Capture the cell that displays the provided text and extract its [X, Y] central coordinate. 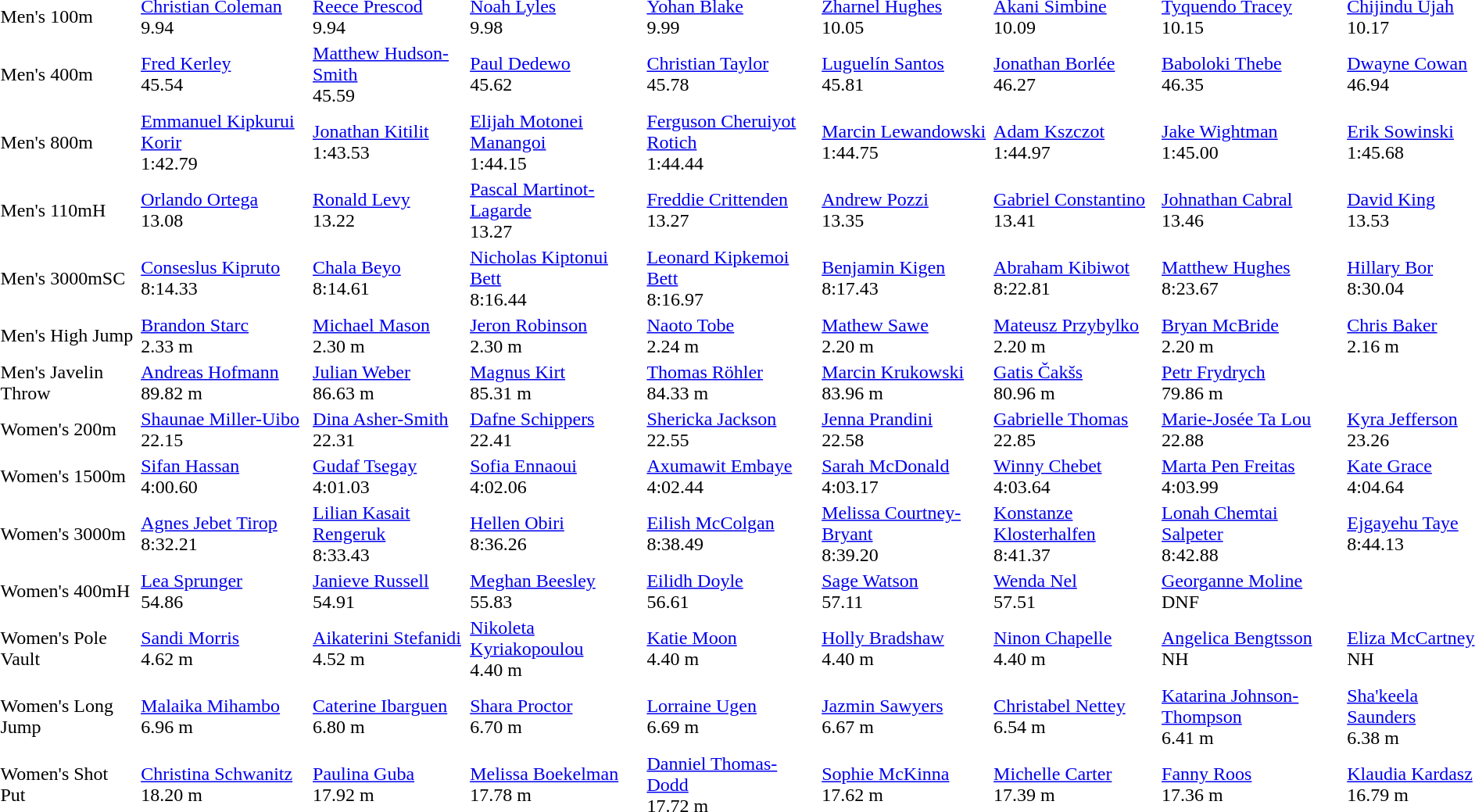
Jonathan Borlée 46.27 [1076, 74]
Meghan Beesley 55.83 [557, 591]
Abraham Kibiwot 8:22.81 [1076, 278]
Benjamin Kigen 8:17.43 [905, 278]
Jenna Prandini 22.58 [905, 430]
Michael Mason 2.30 m [389, 336]
Bryan McBride 2.20 m [1252, 336]
Johnathan Cabral 13.46 [1252, 210]
Magnus Kirt 85.31 m [557, 383]
Melissa Courtney-Bryant 8:39.20 [905, 534]
Malaika Mihambo 6.96 m [225, 717]
Matthew Hudson-Smith 45.59 [389, 74]
Adam Kszczot 1:44.97 [1076, 142]
Petr Frydrych 79.86 m [1252, 383]
Wenda Nel 57.51 [1076, 591]
Julian Weber 86.63 m [389, 383]
Ninon Chapelle 4.40 m [1076, 649]
Freddie Crittenden 13.27 [732, 210]
Nicholas Kiptonui Bett 8:16.44 [557, 278]
Emmanuel Kipkurui Korir 1:42.79 [225, 142]
Fred Kerley 45.54 [225, 74]
Dafne Schippers 22.41 [557, 430]
Elijah Motonei Manangoi 1:44.15 [557, 142]
Axumawit Embaye 4:02.44 [732, 477]
Angelica Bengtsson NH [1252, 649]
Sage Watson 57.11 [905, 591]
Conseslus Kipruto 8:14.33 [225, 278]
Winny Chebet 4:03.64 [1076, 477]
Jake Wightman 1:45.00 [1252, 142]
Christian Taylor 45.78 [732, 74]
Caterine Ibarguen 6.80 m [389, 717]
Andreas Hofmann 89.82 m [225, 383]
Eilidh Doyle 56.61 [732, 591]
Marta Pen Freitas 4:03.99 [1252, 477]
Christabel Nettey 6.54 m [1076, 717]
Gabriel Constantino 13.41 [1076, 210]
Lea Sprunger 54.86 [225, 591]
Marie-Josée Ta Lou 22.88 [1252, 430]
Jeron Robinson 2.30 m [557, 336]
Sofia Ennaoui 4:02.06 [557, 477]
Gabrielle Thomas 22.85 [1076, 430]
Shaunae Miller-Uibo 22.15 [225, 430]
Pascal Martinot-Lagarde 13.27 [557, 210]
Janieve Russell 54.91 [389, 591]
Brandon Starc 2.33 m [225, 336]
Katie Moon 4.40 m [732, 649]
Andrew Pozzi 13.35 [905, 210]
Chala Beyo 8:14.61 [389, 278]
Gatis Čakšs 80.96 m [1076, 383]
Jonathan Kitilit 1:43.53 [389, 142]
Nikoleta Kyriakopoulou 4.40 m [557, 649]
Marcin Lewandowski 1:44.75 [905, 142]
Orlando Ortega 13.08 [225, 210]
Katarina Johnson-Thompson 6.41 m [1252, 717]
Eilish McColgan 8:38.49 [732, 534]
Mateusz Przybylko 2.20 m [1076, 336]
Sandi Morris 4.62 m [225, 649]
Paul Dedewo 45.62 [557, 74]
Thomas Röhler 84.33 m [732, 383]
Dina Asher-Smith 22.31 [389, 430]
Lonah Chemtai Salpeter 8:42.88 [1252, 534]
Leonard Kipkemoi Bett 8:16.97 [732, 278]
Luguelín Santos 45.81 [905, 74]
Mathew Sawe 2.20 m [905, 336]
Baboloki Thebe 46.35 [1252, 74]
Aikaterini Stefanidi 4.52 m [389, 649]
Georganne Moline DNF [1252, 591]
Matthew Hughes 8:23.67 [1252, 278]
Ferguson Cheruiyot Rotich 1:44.44 [732, 142]
Sifan Hassan 4:00.60 [225, 477]
Lorraine Ugen 6.69 m [732, 717]
Hellen Obiri 8:36.26 [557, 534]
Jazmin Sawyers 6.67 m [905, 717]
Shericka Jackson 22.55 [732, 430]
Lilian Kasait Rengeruk 8:33.43 [389, 534]
Shara Proctor 6.70 m [557, 717]
Sarah McDonald 4:03.17 [905, 477]
Konstanze Klosterhalfen 8:41.37 [1076, 534]
Gudaf Tsegay 4:01.03 [389, 477]
Marcin Krukowski 83.96 m [905, 383]
Ronald Levy 13.22 [389, 210]
Agnes Jebet Tirop 8:32.21 [225, 534]
Holly Bradshaw 4.40 m [905, 649]
Naoto Tobe 2.24 m [732, 336]
